Capture the cell that displays the provided text and extract its [x, y] central coordinate. 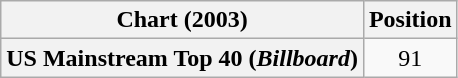
Position [410, 20]
US Mainstream Top 40 (Billboard) [182, 58]
91 [410, 58]
Chart (2003) [182, 20]
